Search for the cell housing the specified text and yield its [X, Y] center coordinate. 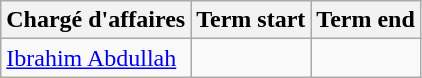
Chargé d'affaires [96, 20]
Term start [251, 20]
Ibrahim Abdullah [96, 58]
Term end [366, 20]
